Detect which cell encompasses the target text, then output its (X, Y) center coordinate. 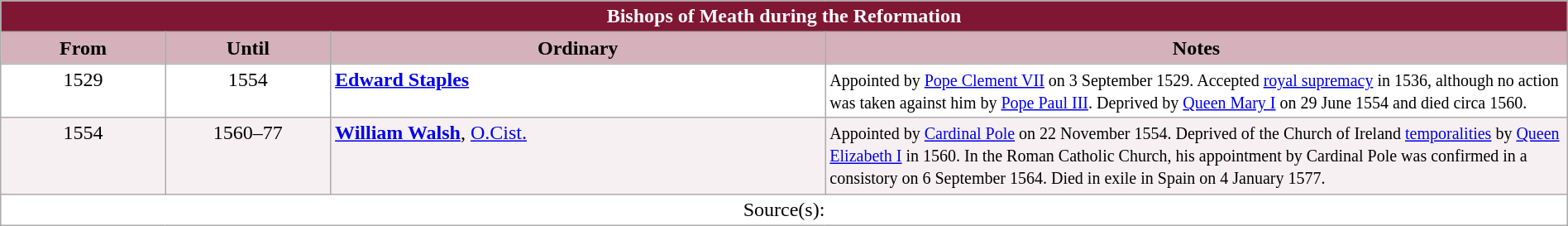
1560–77 (248, 156)
Edward Staples (578, 91)
1529 (83, 91)
Ordinary (578, 48)
From (83, 48)
Notes (1196, 48)
Bishops of Meath during the Reformation (784, 17)
William Walsh, O.Cist. (578, 156)
Source(s): (784, 209)
Until (248, 48)
